Return the [x, y] coordinate for the center point of the cell that contains the specified text.  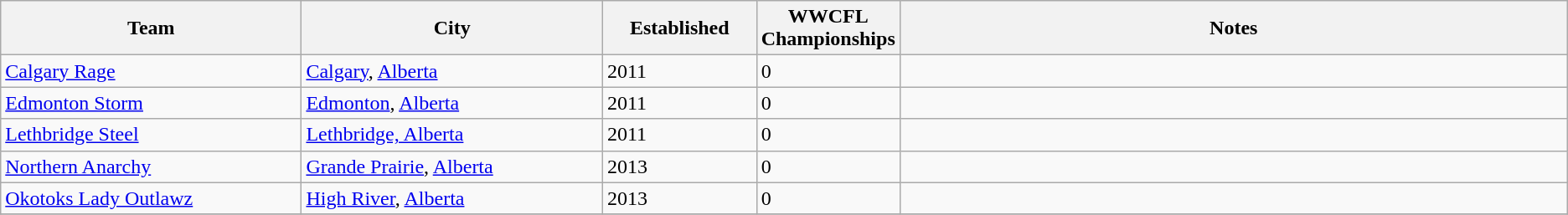
City [452, 28]
Lethbridge, Alberta [452, 135]
Team [151, 28]
Lethbridge Steel [151, 135]
Okotoks Lady Outlawz [151, 198]
Edmonton, Alberta [452, 103]
High River, Alberta [452, 198]
Edmonton Storm [151, 103]
Calgary, Alberta [452, 71]
Northern Anarchy [151, 166]
Established [679, 28]
Calgary Rage [151, 71]
Grande Prairie, Alberta [452, 166]
WWCFL Championships [828, 28]
Notes [1233, 28]
